Output the [X, Y] coordinate of the center of the cell containing the given text.  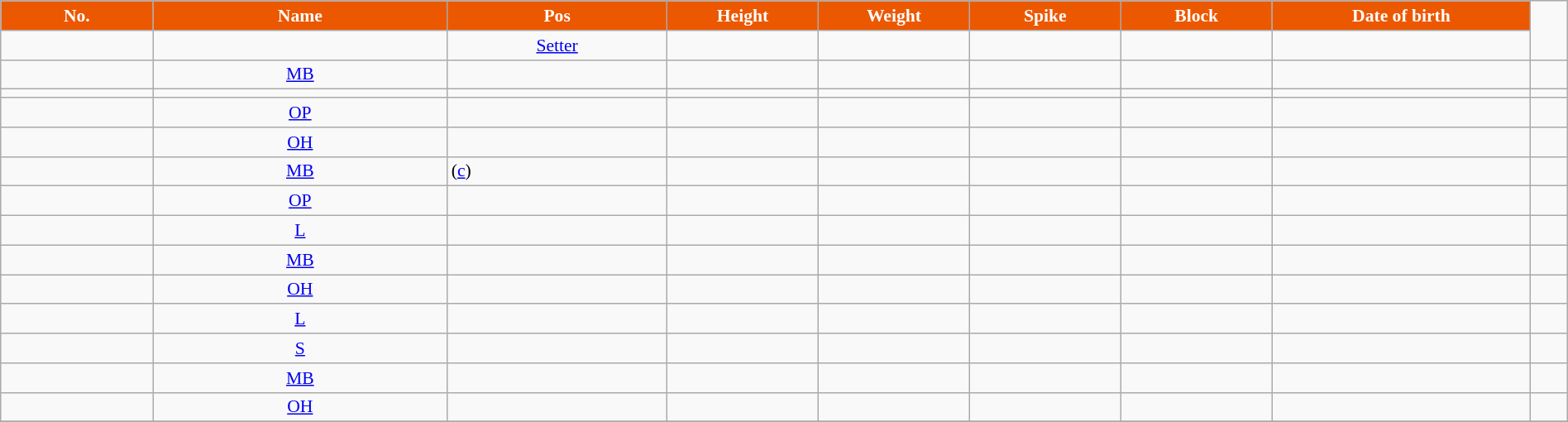
Date of birth [1401, 16]
Weight [893, 16]
Height [743, 16]
Block [1196, 16]
Spike [1045, 16]
(c) [557, 171]
Setter [557, 46]
Name [300, 16]
No. [77, 16]
S [300, 348]
Pos [557, 16]
